Detect which cell encompasses the target text, then output its (x, y) center coordinate. 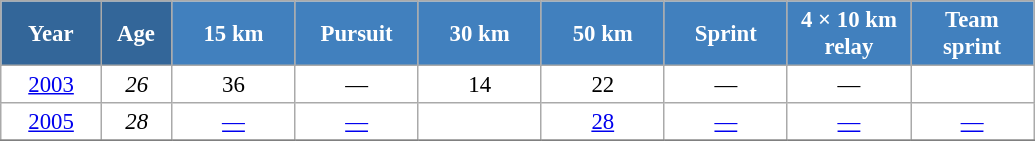
Age (136, 34)
Year (52, 34)
26 (136, 85)
15 km (234, 34)
4 × 10 km relay (848, 34)
36 (234, 85)
Sprint (726, 34)
14 (480, 85)
Pursuit (356, 34)
22 (602, 85)
Team sprint (972, 34)
50 km (602, 34)
2003 (52, 85)
2005 (52, 122)
30 km (480, 34)
